Capture the cell that displays the provided text and extract its [X, Y] central coordinate. 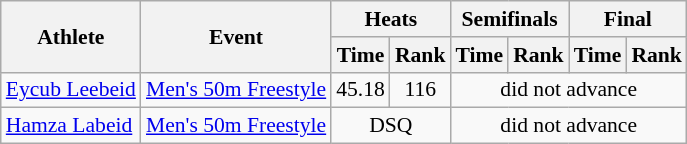
Final [628, 19]
116 [420, 90]
Semifinals [509, 19]
Athlete [71, 36]
Heats [390, 19]
Hamza Labeid [71, 126]
Event [236, 36]
Eycub Leebeid [71, 90]
45.18 [360, 90]
DSQ [390, 126]
